Return the [x, y] coordinate for the center point of the cell that contains the specified text.  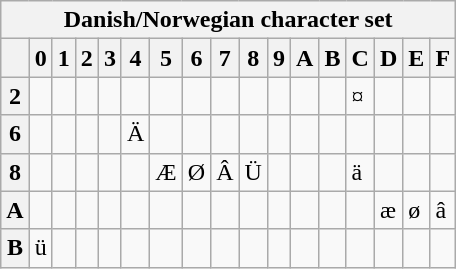
3 [110, 58]
æ [388, 210]
7 [225, 58]
1 [64, 58]
0 [40, 58]
Ü [253, 172]
E [416, 58]
ä [360, 172]
ø [416, 210]
Ä [135, 134]
â [443, 210]
Â [225, 172]
ü [40, 248]
Danish/Norwegian character set [228, 20]
4 [135, 58]
9 [278, 58]
¤ [360, 96]
C [360, 58]
F [443, 58]
5 [166, 58]
Æ [166, 172]
D [388, 58]
Ø [196, 172]
